From the cell containing the given text, extract its center point as [X, Y] coordinate. 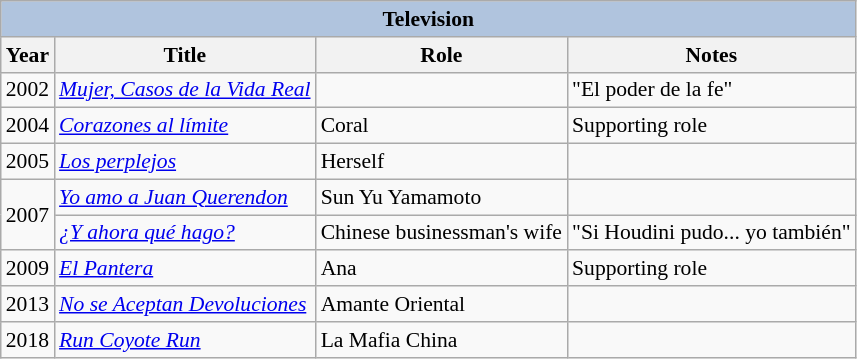
2002 [28, 90]
Corazones al límite [185, 126]
Notes [712, 55]
Title [185, 55]
Television [428, 19]
2009 [28, 269]
Coral [442, 126]
2013 [28, 304]
Yo amo a Juan Querendon [185, 197]
2005 [28, 162]
Year [28, 55]
Los perplejos [185, 162]
No se Aceptan Devoluciones [185, 304]
"El poder de la fe" [712, 90]
2007 [28, 214]
Chinese businessman's wife [442, 233]
Amante Oriental [442, 304]
"Si Houdini pudo... yo también" [712, 233]
2004 [28, 126]
La Mafia China [442, 340]
Run Coyote Run [185, 340]
Mujer, Casos de la Vida Real [185, 90]
Sun Yu Yamamoto [442, 197]
Role [442, 55]
El Pantera [185, 269]
2018 [28, 340]
Herself [442, 162]
Ana [442, 269]
¿Y ahora qué hago? [185, 233]
